Detect which cell encompasses the target text, then output its [X, Y] center coordinate. 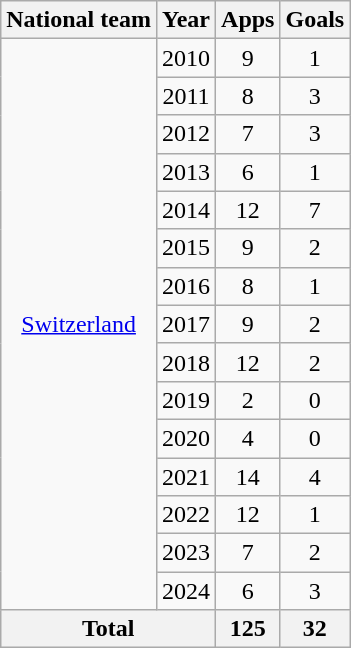
National team [79, 20]
Total [108, 629]
2011 [186, 96]
2021 [186, 477]
125 [248, 629]
Goals [315, 20]
Switzerland [79, 324]
2020 [186, 438]
2017 [186, 324]
2012 [186, 134]
Apps [248, 20]
2014 [186, 210]
2016 [186, 286]
2022 [186, 515]
2018 [186, 362]
14 [248, 477]
Year [186, 20]
2024 [186, 591]
2019 [186, 400]
2013 [186, 172]
2010 [186, 58]
2015 [186, 248]
32 [315, 629]
2023 [186, 553]
